Return the (x, y) coordinate for the center point of the cell that contains the specified text.  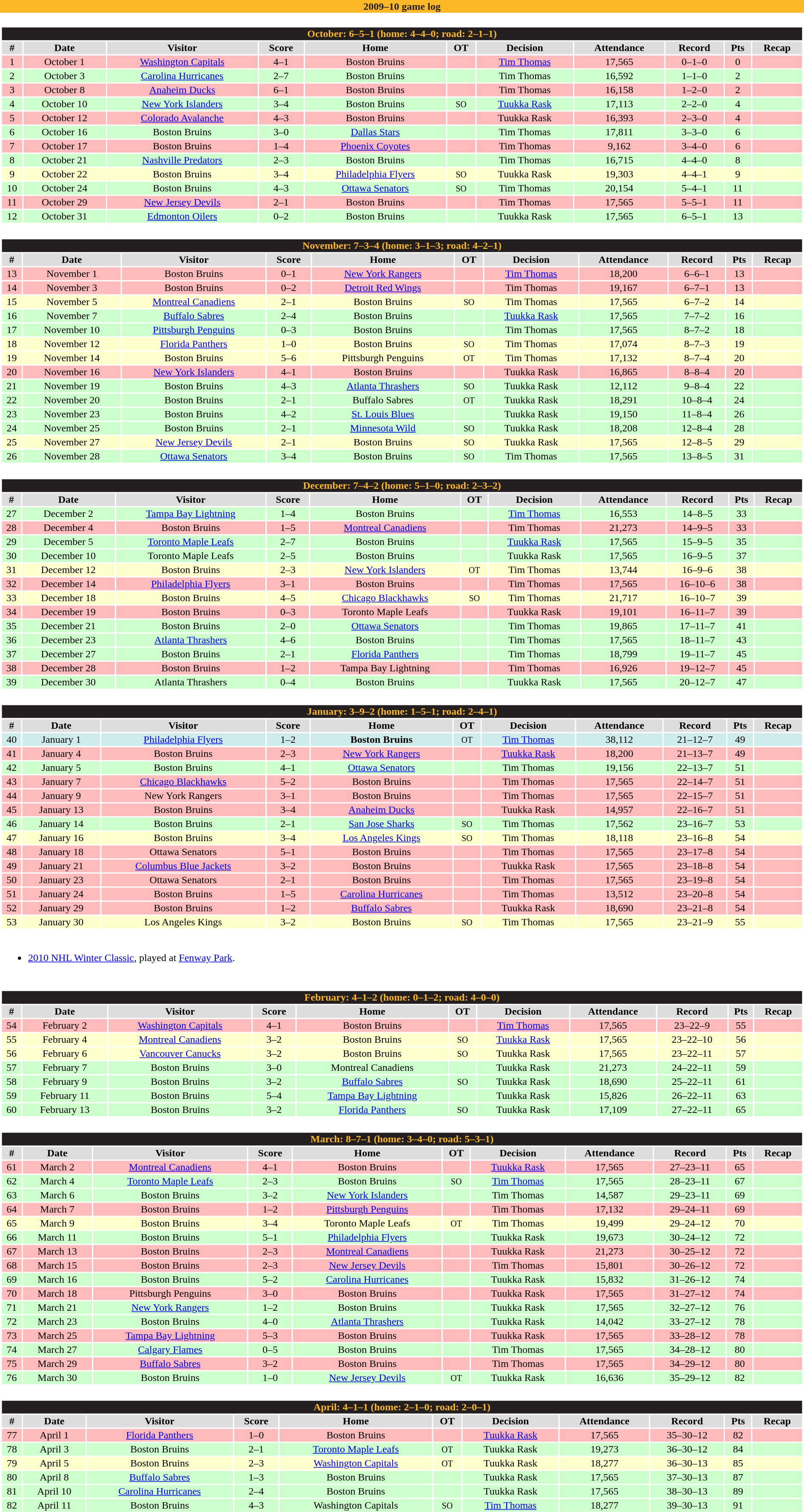
4–6 (288, 640)
4–4–1 (694, 174)
16,715 (619, 160)
Dallas Stars (375, 132)
13,512 (619, 894)
19–12–7 (698, 668)
0 (738, 62)
April 8 (54, 1478)
2–5 (288, 556)
31–27–12 (690, 1294)
January 7 (61, 782)
25–22–11 (692, 1082)
24–22–11 (692, 1067)
Edmonton Oilers (182, 217)
December 21 (68, 626)
17 (11, 330)
2–0 (288, 626)
22–16–7 (695, 810)
38–30–13 (687, 1491)
22–14–7 (695, 782)
16,865 (624, 372)
21–12–7 (695, 740)
March 23 (57, 1322)
8–7–2 (697, 330)
November 7 (72, 316)
October 1 (65, 62)
27 (11, 514)
October 17 (65, 146)
22–15–7 (695, 796)
3–4–0 (694, 146)
17,811 (619, 132)
December 30 (68, 682)
16–11–7 (698, 612)
March 4 (57, 1181)
2–3–0 (694, 118)
January 23 (61, 880)
February 7 (65, 1067)
November 10 (72, 330)
77 (12, 1435)
16,158 (619, 90)
6–1 (281, 90)
13–8–5 (697, 456)
March 7 (57, 1210)
4–5 (288, 598)
December 4 (68, 528)
62 (11, 1181)
23–22–11 (692, 1054)
Columbus Blue Jackets (183, 866)
27–23–11 (690, 1167)
16,926 (624, 668)
4–0 (270, 1322)
November 20 (72, 400)
32 (11, 584)
22–13–7 (695, 768)
9–8–4 (697, 386)
April 3 (54, 1449)
16–9–5 (698, 556)
November 19 (72, 386)
30–25–12 (690, 1251)
Calgary Flames (170, 1350)
30–26–12 (690, 1266)
October 3 (65, 76)
February 6 (65, 1054)
January 21 (61, 866)
January 29 (61, 908)
San Jose Sharks (381, 824)
February 9 (65, 1082)
1–2–0 (694, 90)
52 (11, 908)
46 (11, 824)
November 23 (72, 414)
March 6 (57, 1195)
February 2 (65, 1026)
50 (11, 880)
21–13–7 (695, 753)
7 (12, 146)
73 (11, 1335)
15,826 (613, 1095)
19,167 (624, 288)
23–22–9 (692, 1026)
21 (11, 386)
February 13 (65, 1110)
23–21–8 (695, 908)
29–24–12 (690, 1223)
November 3 (72, 288)
3 (12, 90)
87 (738, 1478)
34 (11, 612)
March 29 (57, 1364)
19,273 (604, 1449)
30 (11, 556)
February 4 (65, 1039)
23–20–8 (695, 894)
10–8–4 (697, 400)
19,303 (619, 174)
5–3 (270, 1335)
January 18 (61, 852)
23–16–7 (695, 824)
December 12 (68, 570)
March 2 (57, 1167)
91 (738, 1506)
60 (11, 1110)
42 (11, 768)
Minnesota Wild (383, 428)
April 10 (54, 1491)
5–6 (288, 358)
Vancouver Canucks (180, 1054)
Phoenix Coyotes (375, 146)
November: 7–3–4 (home: 3–1–3; road: 4–2–1) (402, 245)
November 16 (72, 372)
15 (11, 302)
October 16 (65, 132)
14,957 (619, 810)
5–4–1 (694, 188)
19–11–7 (698, 654)
February: 4–1–2 (home: 0–1–2; road: 4–0–0) (402, 998)
October 24 (65, 188)
10 (12, 188)
November 12 (72, 344)
October 31 (65, 217)
75 (11, 1364)
16–10–6 (698, 584)
April 5 (54, 1463)
October 29 (65, 202)
December 5 (68, 542)
March 9 (57, 1223)
5–5–1 (694, 202)
16,636 (610, 1378)
April 1 (54, 1435)
19,156 (619, 768)
16,592 (619, 76)
68 (11, 1266)
16–10–7 (698, 598)
15,832 (610, 1279)
March 27 (57, 1350)
26–22–11 (692, 1095)
8–8–4 (697, 372)
29–23–11 (690, 1195)
34–29–12 (690, 1364)
23–17–8 (695, 852)
October 8 (65, 90)
36–30–13 (687, 1463)
81 (12, 1491)
March 30 (57, 1378)
64 (11, 1210)
32–27–12 (690, 1307)
0–5 (270, 1350)
November 1 (72, 274)
40 (11, 740)
14–8–5 (698, 514)
15,801 (610, 1266)
33–28–12 (690, 1335)
39–30–13 (687, 1506)
0–1–0 (694, 62)
October 10 (65, 104)
January: 3–9–2 (home: 1–5–1; road: 2–4–1) (402, 712)
October: 6–5–1 (home: 4–4–0; road: 2–1–1) (402, 34)
December 18 (68, 598)
19,150 (624, 414)
84 (738, 1449)
2010 NHL Winter Classic, played at Fenway Park. (402, 952)
Nashville Predators (182, 160)
23–21–9 (695, 922)
March 18 (57, 1294)
27–22–11 (692, 1110)
January 5 (61, 768)
March 21 (57, 1307)
6–6–1 (697, 274)
18,291 (624, 400)
April 11 (54, 1506)
17–11–7 (698, 626)
44 (11, 796)
November 28 (72, 456)
13,744 (624, 570)
9,162 (619, 146)
1–1–0 (694, 76)
March: 8–7–1 (home: 3–4–0; road: 5–3–1) (402, 1139)
March 15 (57, 1266)
8–7–4 (697, 358)
November 25 (72, 428)
12–8–4 (697, 428)
December 28 (68, 668)
1–3 (256, 1478)
23–19–8 (695, 880)
March 11 (57, 1238)
January 1 (61, 740)
23–16–8 (695, 838)
36 (11, 640)
18,799 (624, 654)
35–29–12 (690, 1378)
October 12 (65, 118)
23 (11, 414)
8–7–3 (697, 344)
March 13 (57, 1251)
December 2 (68, 514)
5 (12, 118)
20–12–7 (698, 682)
October 21 (65, 160)
14,042 (610, 1322)
7–7–2 (697, 316)
January 4 (61, 753)
0–4 (288, 682)
19,499 (610, 1223)
6–5–1 (694, 217)
17,109 (613, 1110)
23–18–8 (695, 866)
6–7–2 (697, 302)
January 30 (61, 922)
4–4–0 (694, 160)
January 13 (61, 810)
17,562 (619, 824)
12 (12, 217)
18,118 (619, 838)
December 14 (68, 584)
89 (738, 1491)
71 (11, 1307)
March 16 (57, 1279)
April: 4–1–1 (home: 2–1–0; road: 2–0–1) (402, 1407)
6–7–1 (697, 288)
17,074 (624, 344)
February 11 (65, 1095)
2–2–0 (694, 104)
December 23 (68, 640)
15–9–5 (698, 542)
16–9–6 (698, 570)
18–11–7 (698, 640)
37–30–13 (687, 1478)
January 14 (61, 824)
23–22–10 (692, 1039)
0–1 (288, 274)
34–28–12 (690, 1350)
St. Louis Blues (383, 414)
66 (11, 1238)
11–8–4 (697, 414)
38,112 (619, 740)
January 16 (61, 838)
21,717 (624, 598)
12–8–5 (697, 442)
18,208 (624, 428)
19,865 (624, 626)
16,553 (624, 514)
14,587 (610, 1195)
79 (12, 1463)
17,113 (619, 104)
2009–10 game log (402, 6)
1 (12, 62)
January 24 (61, 894)
31–26–12 (690, 1279)
20,154 (619, 188)
29–24–11 (690, 1210)
December 19 (68, 612)
36–30–12 (687, 1449)
March 25 (57, 1335)
4–2 (288, 414)
December 27 (68, 654)
October 22 (65, 174)
5–4 (274, 1095)
Detroit Red Wings (383, 288)
12,112 (624, 386)
19,101 (624, 612)
December: 7–4–2 (home: 5–1–0; road: 2–3–2) (402, 485)
30–24–12 (690, 1238)
November 5 (72, 302)
25 (11, 442)
48 (11, 852)
3–3–0 (694, 132)
19,673 (610, 1238)
85 (738, 1463)
16,393 (619, 118)
33–27–12 (690, 1322)
January 9 (61, 796)
14–9–5 (698, 528)
December 10 (68, 556)
35–30–12 (687, 1435)
58 (11, 1082)
Colorado Avalanche (182, 118)
November 27 (72, 442)
November 14 (72, 358)
28–23–11 (690, 1181)
